Locate the cell with the specified text and output its (X, Y) center coordinate. 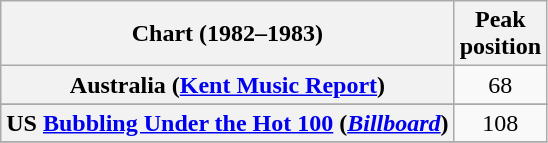
Peakposition (500, 34)
Australia (Kent Music Report) (228, 85)
US Bubbling Under the Hot 100 (Billboard) (228, 123)
68 (500, 85)
Chart (1982–1983) (228, 34)
108 (500, 123)
